Determine the [x, y] coordinate at the center of the cell enclosing the given text.  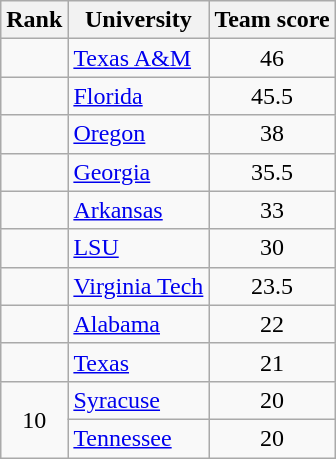
Rank [34, 20]
Arkansas [138, 210]
46 [272, 58]
Texas A&M [138, 58]
Syracuse [138, 400]
University [138, 20]
Georgia [138, 172]
30 [272, 248]
Florida [138, 96]
Team score [272, 20]
Alabama [138, 324]
Tennessee [138, 438]
21 [272, 362]
LSU [138, 248]
22 [272, 324]
33 [272, 210]
23.5 [272, 286]
35.5 [272, 172]
Oregon [138, 134]
Texas [138, 362]
10 [34, 419]
38 [272, 134]
Virginia Tech [138, 286]
45.5 [272, 96]
